Scan for the cell matching the given text and deliver its [x, y] coordinate at center. 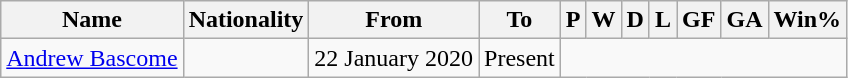
22 January 2020 [394, 58]
From [394, 20]
Present [520, 58]
Name [92, 20]
L [662, 20]
To [520, 20]
D [635, 20]
GF [699, 20]
Win% [808, 20]
Nationality [246, 20]
W [604, 20]
P [573, 20]
GA [744, 20]
Andrew Bascome [92, 58]
